Scan for the cell matching the given text and deliver its (X, Y) coordinate at center. 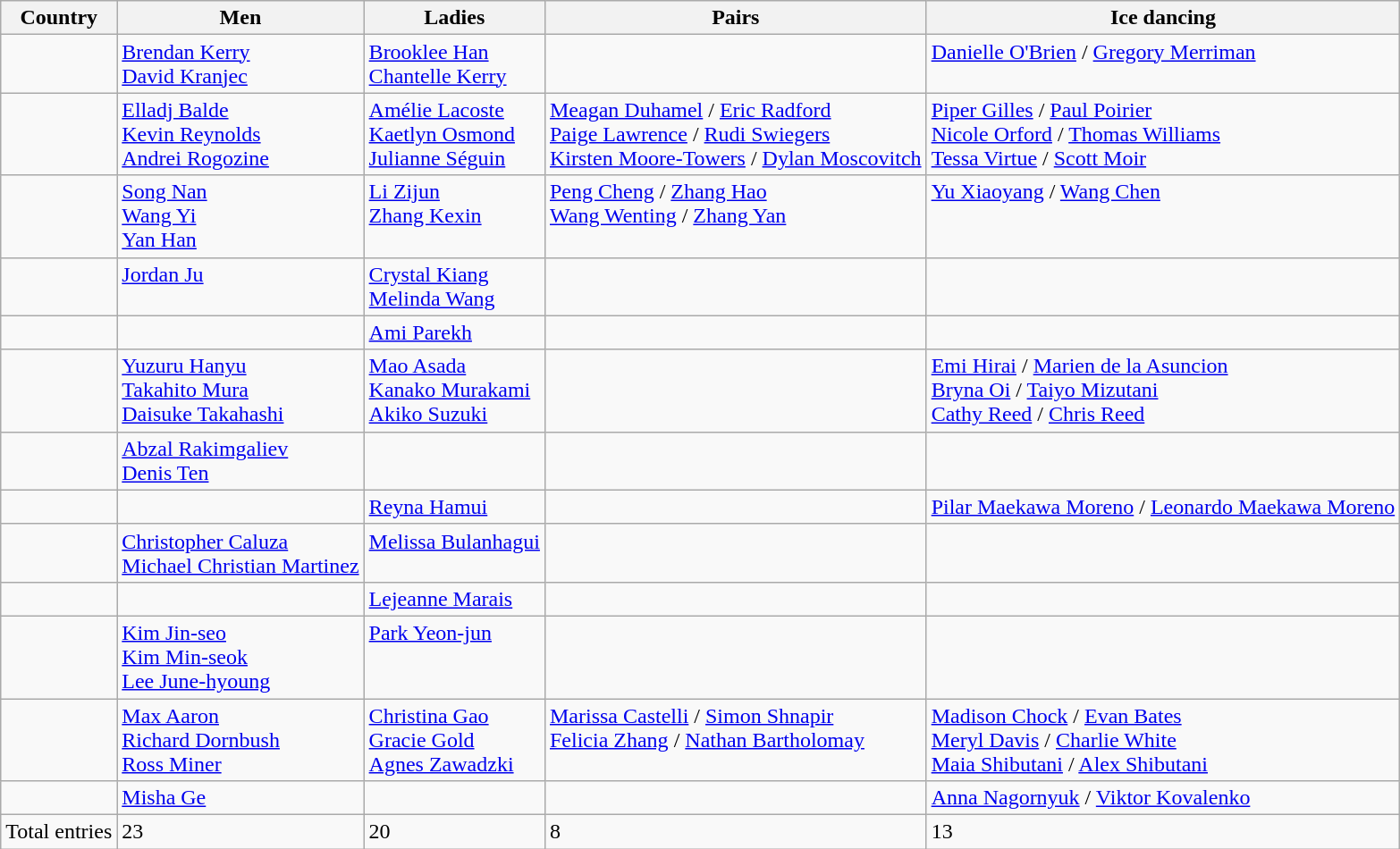
Park Yeon-jun (454, 657)
Total entries (59, 832)
Ladies (454, 18)
Madison Chock / Evan Bates Meryl Davis / Charlie White Maia Shibutani / Alex Shibutani (1163, 740)
Misha Ge (240, 798)
Brooklee Han Chantelle Kerry (454, 64)
Mao Asada Kanako Murakami Akiko Suzuki (454, 391)
23 (240, 832)
Crystal Kiang Melinda Wang (454, 286)
Meagan Duhamel / Eric Radford Paige Lawrence / Rudi Swiegers Kirsten Moore-Towers / Dylan Moscovitch (735, 134)
Lejeanne Marais (454, 599)
Amélie Lacoste Kaetlyn Osmond Julianne Séguin (454, 134)
Piper Gilles / Paul Poirier Nicole Orford / Thomas Williams Tessa Virtue / Scott Moir (1163, 134)
Melissa Bulanhagui (454, 552)
Elladj Balde Kevin Reynolds Andrei Rogozine (240, 134)
Men (240, 18)
Kim Jin-seo Kim Min-seok Lee June-hyoung (240, 657)
Marissa Castelli / Simon Shnapir Felicia Zhang / Nathan Bartholomay (735, 740)
Ice dancing (1163, 18)
Ami Parekh (454, 332)
Abzal Rakimgaliev Denis Ten (240, 461)
Anna Nagornyuk / Viktor Kovalenko (1163, 798)
Max Aaron Richard Dornbush Ross Miner (240, 740)
Jordan Ju (240, 286)
8 (735, 832)
Reyna Hamui (454, 507)
13 (1163, 832)
Brendan Kerry David Kranjec (240, 64)
Country (59, 18)
Emi Hirai / Marien de la Asuncion Bryna Oi / Taiyo Mizutani Cathy Reed / Chris Reed (1163, 391)
Peng Cheng / Zhang Hao Wang Wenting / Zhang Yan (735, 216)
Pairs (735, 18)
Danielle O'Brien / Gregory Merriman (1163, 64)
20 (454, 832)
Pilar Maekawa Moreno / Leonardo Maekawa Moreno (1163, 507)
Li Zijun Zhang Kexin (454, 216)
Song Nan Wang Yi Yan Han (240, 216)
Yu Xiaoyang / Wang Chen (1163, 216)
Christopher Caluza Michael Christian Martinez (240, 552)
Yuzuru Hanyu Takahito Mura Daisuke Takahashi (240, 391)
Christina Gao Gracie Gold Agnes Zawadzki (454, 740)
